Locate the cell with the specified text and output its (x, y) center coordinate. 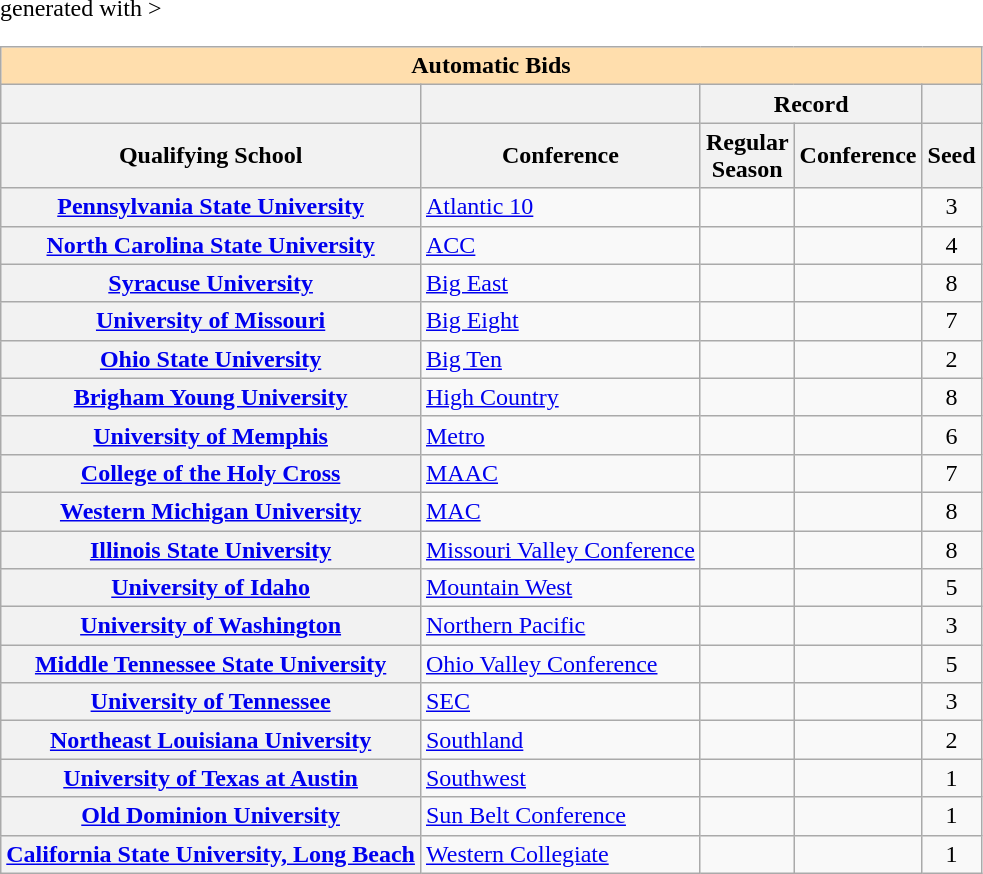
Regular Season (747, 156)
SEC (560, 702)
Atlantic 10 (560, 207)
High Country (560, 397)
Western Collegiate (560, 854)
Big Ten (560, 359)
Southland (560, 740)
Ohio Valley Conference (560, 664)
Brigham Young University (211, 397)
Ohio State University (211, 359)
Automatic Bids (491, 66)
6 (952, 435)
MAC (560, 511)
MAAC (560, 473)
Big Eight (560, 321)
Mountain West (560, 588)
University of Missouri (211, 321)
Big East (560, 283)
Northern Pacific (560, 626)
North Carolina State University (211, 245)
University of Tennessee (211, 702)
Old Dominion University (211, 816)
University of Washington (211, 626)
Seed (952, 156)
Western Michigan University (211, 511)
Northeast Louisiana University (211, 740)
University of Idaho (211, 588)
Missouri Valley Conference (560, 549)
Syracuse University (211, 283)
Pennsylvania State University (211, 207)
Middle Tennessee State University (211, 664)
ACC (560, 245)
Illinois State University (211, 549)
University of Texas at Austin (211, 778)
Record (811, 104)
College of the Holy Cross (211, 473)
California State University, Long Beach (211, 854)
Southwest (560, 778)
University of Memphis (211, 435)
4 (952, 245)
Qualifying School (211, 156)
Metro (560, 435)
Sun Belt Conference (560, 816)
